Output the (X, Y) coordinate of the center of the cell containing the given text.  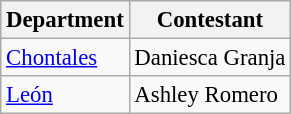
Chontales (65, 58)
Ashley Romero (210, 95)
Daniesca Granja (210, 58)
Department (65, 20)
Contestant (210, 20)
León (65, 95)
